Scan for the cell matching the given text and deliver its [x, y] coordinate at center. 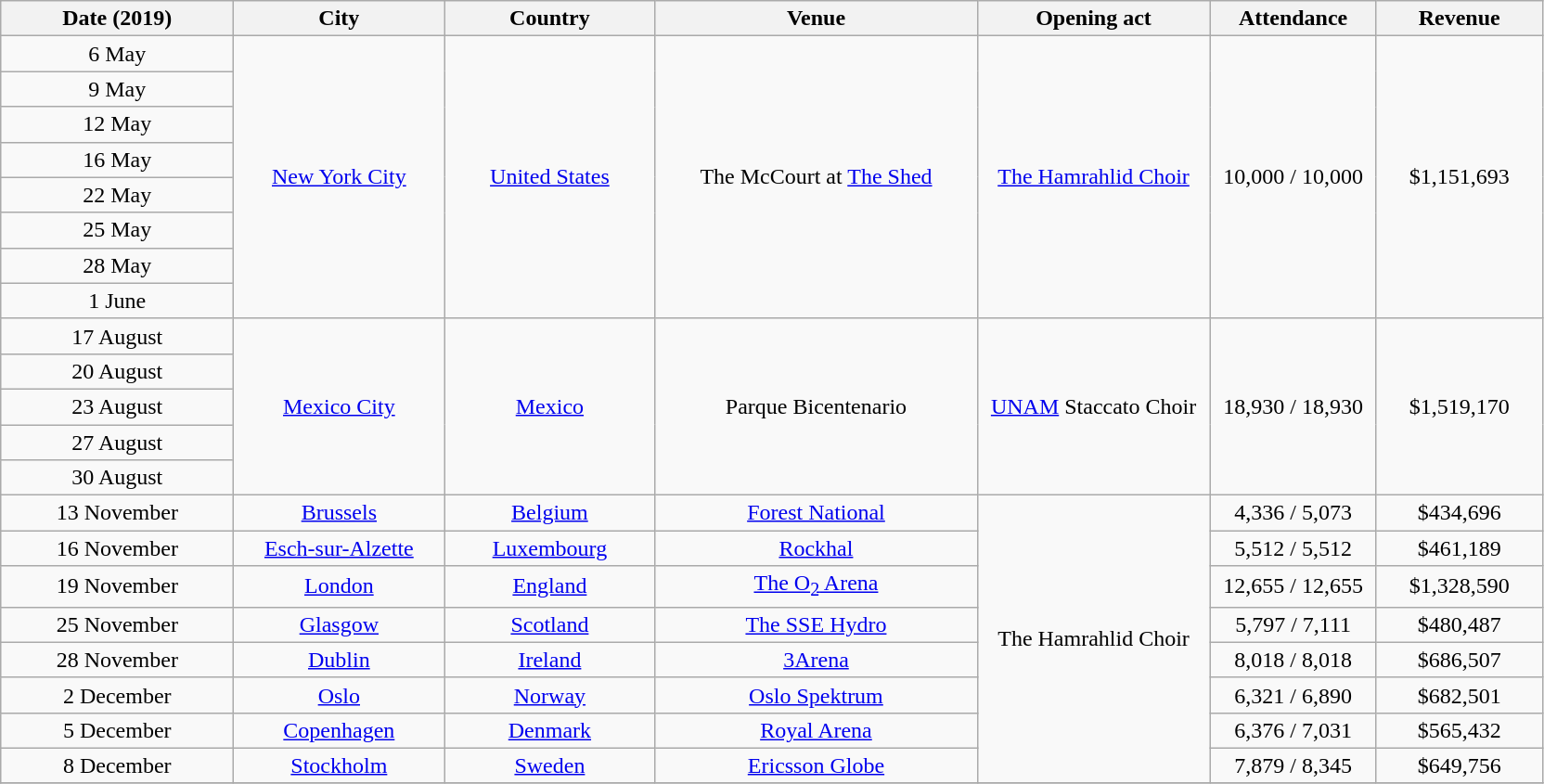
3Arena [817, 660]
Ireland [549, 660]
19 November [117, 586]
Sweden [549, 765]
England [549, 586]
$480,487 [1459, 624]
Esch-sur-Alzette [340, 548]
5,797 / 7,111 [1293, 624]
6 May [117, 54]
17 August [117, 336]
12,655 / 12,655 [1293, 586]
Scotland [549, 624]
22 May [117, 195]
Stockholm [340, 765]
25 November [117, 624]
18,930 / 18,930 [1293, 406]
7,879 / 8,345 [1293, 765]
13 November [117, 513]
Forest National [817, 513]
The O2 Arena [817, 586]
30 August [117, 478]
The SSE Hydro [817, 624]
5 December [117, 730]
$649,756 [1459, 765]
Date (2019) [117, 19]
Mexico [549, 406]
1 June [117, 301]
UNAM Staccato Choir [1093, 406]
$682,501 [1459, 695]
Rockhal [817, 548]
8,018 / 8,018 [1293, 660]
Country [549, 19]
$461,189 [1459, 548]
23 August [117, 406]
Oslo Spektrum [817, 695]
Norway [549, 695]
6,376 / 7,031 [1293, 730]
United States [549, 177]
$565,432 [1459, 730]
$434,696 [1459, 513]
Denmark [549, 730]
Glasgow [340, 624]
Venue [817, 19]
16 November [117, 548]
$1,519,170 [1459, 406]
20 August [117, 371]
2 December [117, 695]
New York City [340, 177]
6,321 / 6,890 [1293, 695]
27 August [117, 443]
5,512 / 5,512 [1293, 548]
Revenue [1459, 19]
The McCourt at The Shed [817, 177]
28 November [117, 660]
16 May [117, 160]
London [340, 586]
28 May [117, 265]
Ericsson Globe [817, 765]
Copenhagen [340, 730]
9 May [117, 89]
4,336 / 5,073 [1293, 513]
City [340, 19]
Brussels [340, 513]
Royal Arena [817, 730]
8 December [117, 765]
Belgium [549, 513]
25 May [117, 230]
Attendance [1293, 19]
$686,507 [1459, 660]
12 May [117, 124]
Dublin [340, 660]
10,000 / 10,000 [1293, 177]
Opening act [1093, 19]
Oslo [340, 695]
$1,328,590 [1459, 586]
Parque Bicentenario [817, 406]
Mexico City [340, 406]
Luxembourg [549, 548]
$1,151,693 [1459, 177]
